Extract the (x, y) coordinate from the center of the cell holding the provided text.  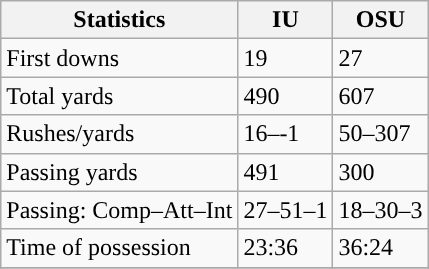
OSU (380, 20)
IU (286, 20)
50–307 (380, 134)
Time of possession (120, 248)
16–-1 (286, 134)
Statistics (120, 20)
18–30–3 (380, 210)
Passing yards (120, 172)
36:24 (380, 248)
490 (286, 96)
23:36 (286, 248)
27–51–1 (286, 210)
300 (380, 172)
607 (380, 96)
Rushes/yards (120, 134)
First downs (120, 58)
491 (286, 172)
19 (286, 58)
27 (380, 58)
Total yards (120, 96)
Passing: Comp–Att–Int (120, 210)
